Capture the cell that displays the provided text and extract its [x, y] central coordinate. 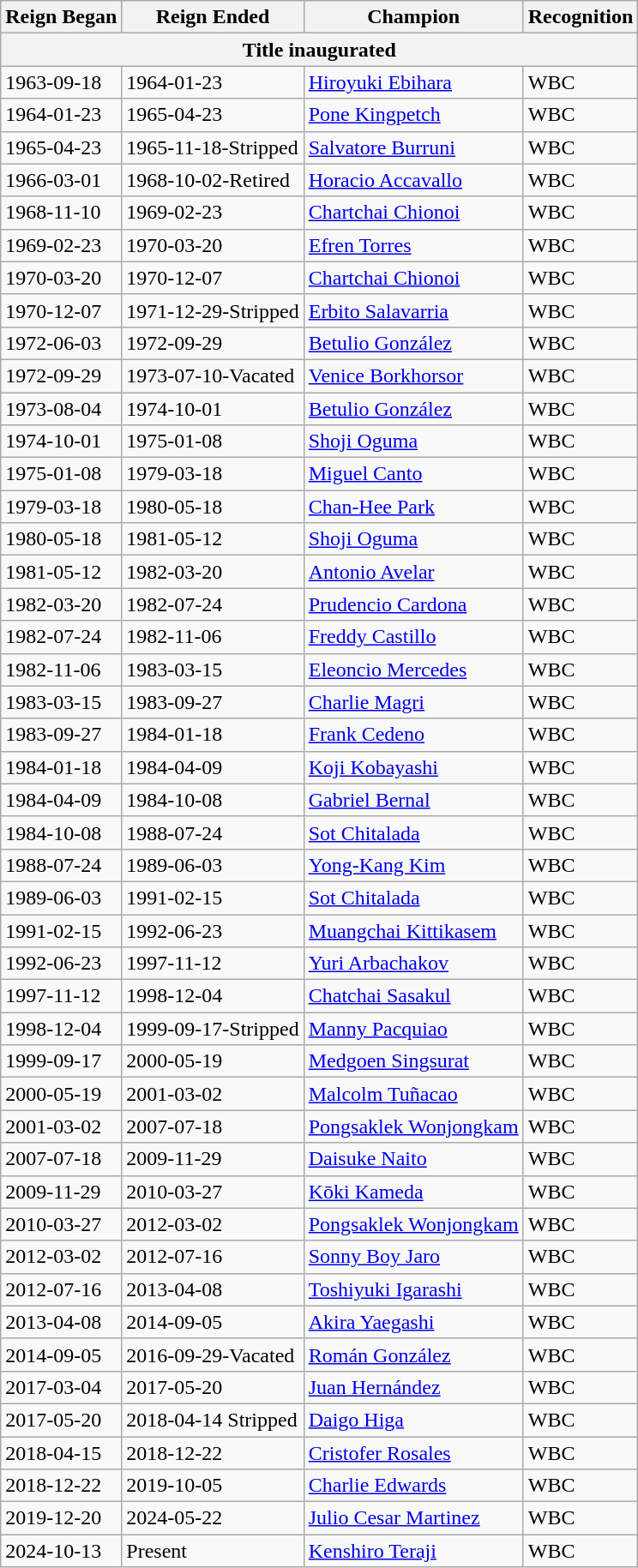
1999-09-17-Stripped [213, 1029]
1971-12-29-Stripped [213, 310]
2019-12-20 [62, 1518]
Freddy Castillo [413, 637]
1968-10-02-Retired [213, 180]
Akira Yaegashi [413, 1322]
Reign Ended [213, 17]
Daisuke Naito [413, 1159]
Toshiyuki Igarashi [413, 1289]
Charlie Edwards [413, 1486]
Miguel Canto [413, 474]
Román González [413, 1355]
2016-09-29-Vacated [213, 1355]
2019-10-05 [213, 1486]
1999-09-17 [62, 1061]
Reign Began [62, 17]
Chan-Hee Park [413, 507]
1973-07-10-Vacated [213, 375]
Julio Cesar Martinez [413, 1518]
Cristofer Rosales [413, 1453]
Efren Torres [413, 245]
1972-06-03 [62, 343]
Antonio Avelar [413, 572]
Manny Pacquiao [413, 1029]
Malcolm Tuñacao [413, 1094]
Kenshiro Teraji [413, 1551]
Title inaugurated [319, 50]
Kōki Kameda [413, 1192]
1966-03-01 [62, 180]
Medgoen Singsurat [413, 1061]
2018-04-15 [62, 1453]
Chatchai Sasakul [413, 996]
Eleoncio Mercedes [413, 670]
Yong-Kang Kim [413, 865]
1973-08-04 [62, 409]
1963-09-18 [62, 82]
Gabriel Bernal [413, 800]
Pone Kingpetch [413, 115]
2018-04-14 Stripped [213, 1420]
2024-05-22 [213, 1518]
Koji Kobayashi [413, 767]
Champion [413, 17]
2017-03-04 [62, 1387]
Sonny Boy Jaro [413, 1257]
Venice Borkhorsor [413, 375]
Hiroyuki Ebihara [413, 82]
Frank Cedeno [413, 735]
Prudencio Cardona [413, 604]
Present [213, 1551]
Daigo Higa [413, 1420]
1965-11-18-Stripped [213, 147]
Juan Hernández [413, 1387]
Recognition [581, 17]
Salvatore Burruni [413, 147]
Charlie Magri [413, 702]
1968-11-10 [62, 213]
Erbito Salavarria [413, 310]
Yuri Arbachakov [413, 964]
2024-10-13 [62, 1551]
Muangchai Kittikasem [413, 930]
Horacio Accavallo [413, 180]
